Search for the cell housing the specified text and yield its (x, y) center coordinate. 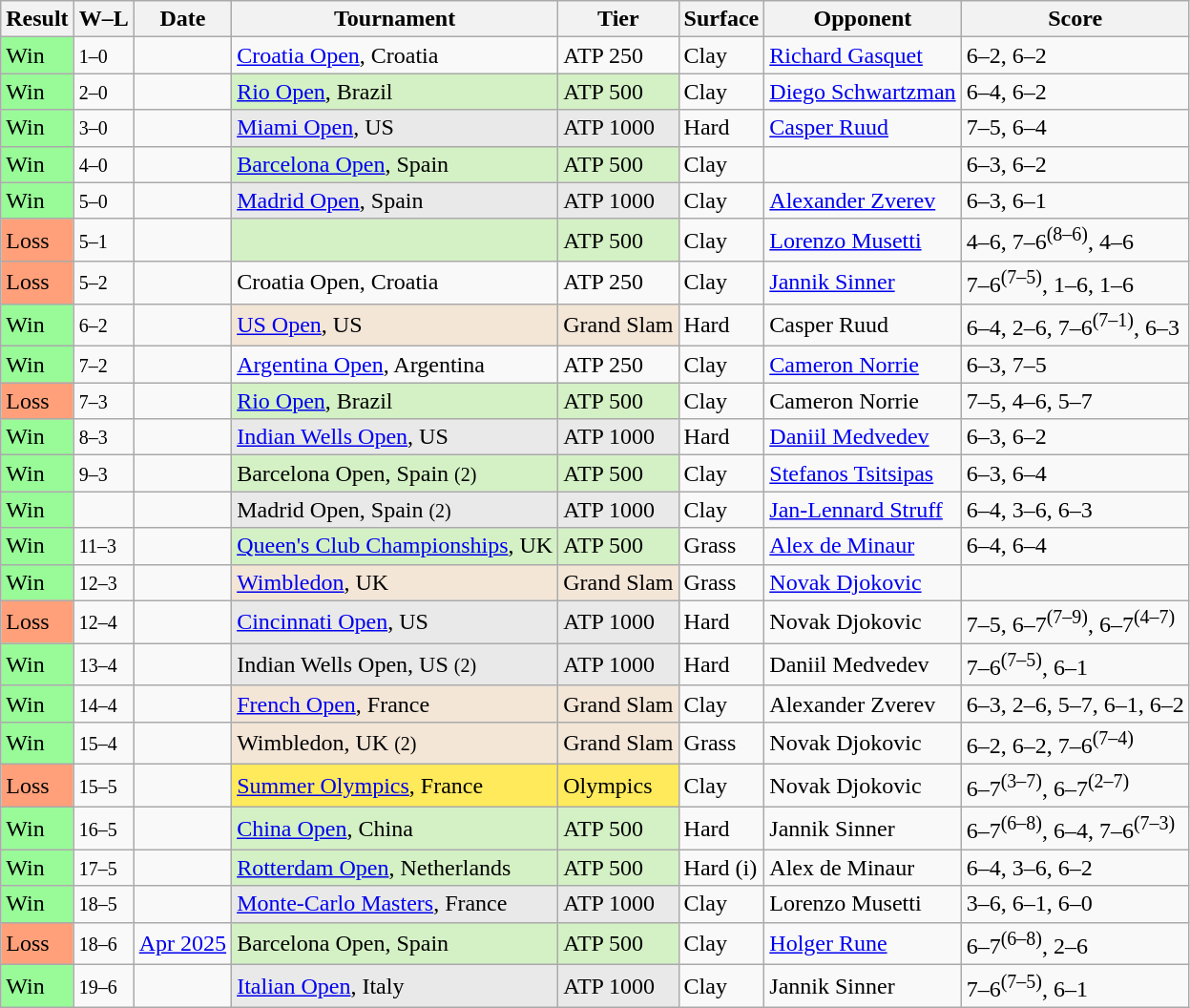
12–4 (103, 622)
Wimbledon, UK (395, 582)
3–0 (103, 128)
7–5, 6–7(7–9), 6–7(4–7) (1075, 622)
Wimbledon, UK (2) (395, 743)
6–3, 7–5 (1075, 365)
Madrid Open, Spain (2) (395, 510)
15–4 (103, 743)
Hard (i) (721, 868)
China Open, China (395, 829)
12–3 (103, 582)
W–L (103, 19)
6–2, 6–2, 7–6(7–4) (1075, 743)
Jan-Lennard Struff (863, 510)
19–6 (103, 987)
6–3, 6–4 (1075, 473)
Argentina Open, Argentina (395, 365)
5–1 (103, 241)
Summer Olympics, France (395, 787)
6–3, 2–6, 5–7, 6–1, 6–2 (1075, 703)
Rotterdam Open, Netherlands (395, 868)
5–2 (103, 283)
Score (1075, 19)
9–3 (103, 473)
Tier (618, 19)
14–4 (103, 703)
US Open, US (395, 325)
17–5 (103, 868)
7–5, 6–4 (1075, 128)
Opponent (863, 19)
Indian Wells Open, US (395, 437)
6–4, 2–6, 7–6(7–1), 6–3 (1075, 325)
7–2 (103, 365)
Madrid Open, Spain (395, 200)
Tournament (395, 19)
6–3, 6–1 (1075, 200)
7–3 (103, 401)
6–4, 6–2 (1075, 92)
Indian Wells Open, US (2) (395, 664)
Monte-Carlo Masters, France (395, 904)
7–5, 4–6, 5–7 (1075, 401)
Miami Open, US (395, 128)
4–0 (103, 164)
6–4, 6–4 (1075, 546)
2–0 (103, 92)
6–4, 3–6, 6–3 (1075, 510)
6–2 (103, 325)
16–5 (103, 829)
Barcelona Open, Spain (2) (395, 473)
7–6(7–5), 1–6, 1–6 (1075, 283)
18–6 (103, 943)
Stefanos Tsitsipas (863, 473)
Queen's Club Championships, UK (395, 546)
Apr 2025 (182, 943)
11–3 (103, 546)
Result (37, 19)
13–4 (103, 664)
Surface (721, 19)
6–7(6–8), 6–4, 7–6(7–3) (1075, 829)
4–6, 7–6(8–6), 4–6 (1075, 241)
15–5 (103, 787)
5–0 (103, 200)
Diego Schwartzman (863, 92)
Italian Open, Italy (395, 987)
Olympics (618, 787)
1–0 (103, 55)
Richard Gasquet (863, 55)
6–7(3–7), 6–7(2–7) (1075, 787)
8–3 (103, 437)
6–4, 3–6, 6–2 (1075, 868)
Holger Rune (863, 943)
18–5 (103, 904)
6–2, 6–2 (1075, 55)
French Open, France (395, 703)
Cincinnati Open, US (395, 622)
3–6, 6–1, 6–0 (1075, 904)
6–7(6–8), 2–6 (1075, 943)
Date (182, 19)
